For the text-containing cell, return its midpoint in (x, y) coordinate format. 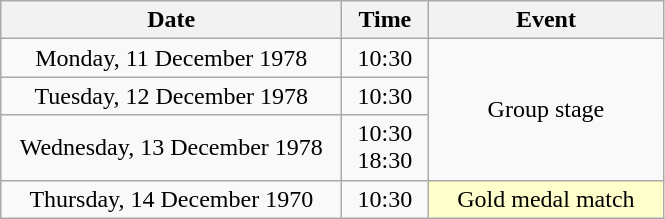
Date (172, 20)
Event (546, 20)
Wednesday, 13 December 1978 (172, 148)
Gold medal match (546, 199)
Tuesday, 12 December 1978 (172, 96)
Thursday, 14 December 1970 (172, 199)
Group stage (546, 110)
Monday, 11 December 1978 (172, 58)
Time (385, 20)
10:3018:30 (385, 148)
